Determine the (X, Y) coordinate at the center of the cell enclosing the given text.  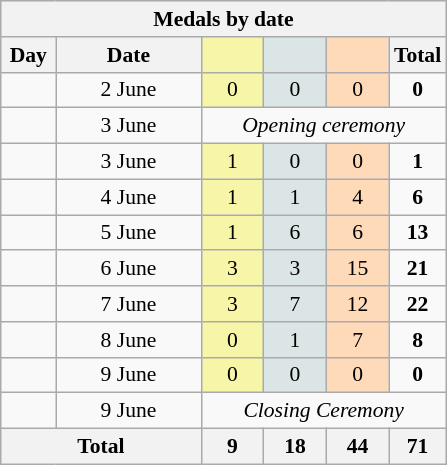
9 (232, 447)
6 June (128, 269)
Day (28, 55)
Date (128, 55)
5 June (128, 233)
7 June (128, 304)
13 (418, 233)
18 (296, 447)
44 (358, 447)
71 (418, 447)
Medals by date (224, 19)
Closing Ceremony (324, 411)
21 (418, 269)
12 (358, 304)
22 (418, 304)
4 June (128, 197)
2 June (128, 90)
Opening ceremony (324, 126)
8 June (128, 340)
15 (358, 269)
8 (418, 340)
4 (358, 197)
